Determine the [x, y] coordinate at the center of the cell enclosing the given text.  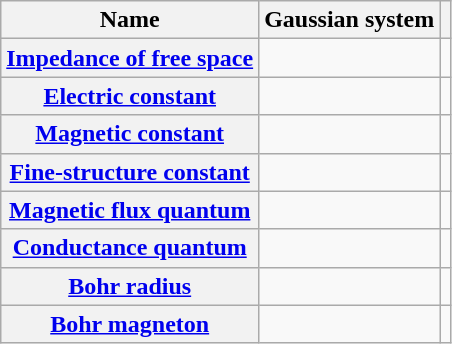
Conductance quantum [130, 248]
Bohr radius [130, 286]
Bohr magneton [130, 324]
Fine-structure constant [130, 172]
Magnetic flux quantum [130, 210]
Electric constant [130, 96]
Magnetic constant [130, 134]
Gaussian system [350, 20]
Name [130, 20]
Impedance of free space [130, 58]
